For the text-containing cell, return its midpoint in (x, y) coordinate format. 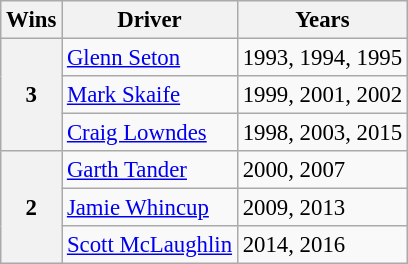
Wins (32, 20)
Garth Tander (150, 170)
Driver (150, 20)
Jamie Whincup (150, 208)
3 (32, 96)
1998, 2003, 2015 (322, 133)
Mark Skaife (150, 95)
1999, 2001, 2002 (322, 95)
2014, 2016 (322, 245)
2 (32, 208)
Scott McLaughlin (150, 245)
2000, 2007 (322, 170)
1993, 1994, 1995 (322, 58)
Years (322, 20)
2009, 2013 (322, 208)
Glenn Seton (150, 58)
Craig Lowndes (150, 133)
